Search for the cell housing the specified text and yield its [X, Y] center coordinate. 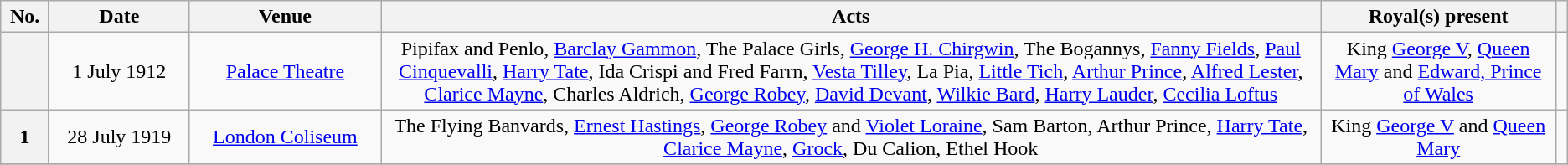
Venue [285, 17]
Date [119, 17]
1 [25, 137]
Palace Theatre [285, 71]
Royal(s) present [1439, 17]
1 July 1912 [119, 71]
28 July 1919 [119, 137]
London Coliseum [285, 137]
Acts [851, 17]
King George V and Queen Mary [1439, 137]
No. [25, 17]
King George V, Queen Mary and Edward, Prince of Wales [1439, 71]
